Determine the (X, Y) coordinate at the center of the cell enclosing the given text.  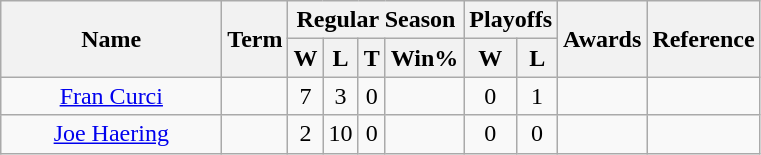
Reference (704, 39)
Fran Curci (112, 96)
1 (538, 96)
Name (112, 39)
3 (340, 96)
Term (255, 39)
10 (340, 134)
T (372, 58)
Regular Season (376, 20)
Awards (602, 39)
2 (306, 134)
Win% (424, 58)
7 (306, 96)
Joe Haering (112, 134)
Playoffs (511, 20)
